Detect which cell encompasses the target text, then output its [x, y] center coordinate. 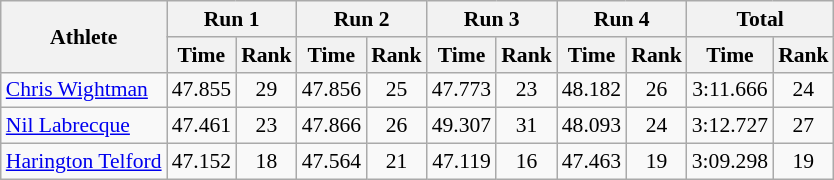
Run 2 [362, 19]
27 [804, 126]
Chris Wightman [84, 90]
29 [266, 90]
49.307 [462, 126]
21 [396, 162]
3:09.298 [730, 162]
3:11.666 [730, 90]
Athlete [84, 36]
Run 3 [492, 19]
25 [396, 90]
3:12.727 [730, 126]
Nil Labrecque [84, 126]
47.855 [202, 90]
47.461 [202, 126]
16 [526, 162]
Run 1 [232, 19]
47.856 [332, 90]
47.564 [332, 162]
31 [526, 126]
47.119 [462, 162]
47.152 [202, 162]
47.463 [592, 162]
Harington Telford [84, 162]
48.182 [592, 90]
Run 4 [622, 19]
18 [266, 162]
48.093 [592, 126]
47.866 [332, 126]
47.773 [462, 90]
Total [760, 19]
